For the text-containing cell, return its midpoint in (x, y) coordinate format. 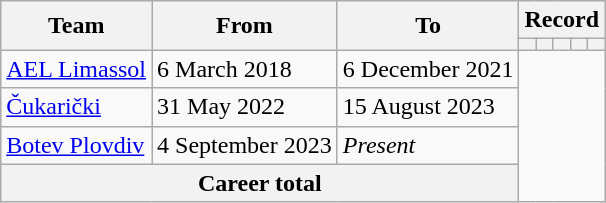
AEL Limassol (76, 69)
Botev Plovdiv (76, 145)
From (245, 26)
Team (76, 26)
15 August 2023 (428, 107)
6 March 2018 (245, 69)
6 December 2021 (428, 69)
4 September 2023 (245, 145)
Present (428, 145)
Career total (260, 183)
31 May 2022 (245, 107)
Čukarički (76, 107)
To (428, 26)
Record (562, 20)
